Return the [x, y] coordinate for the center point of the cell that contains the specified text.  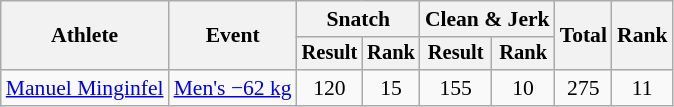
Clean & Jerk [488, 19]
Event [233, 36]
275 [584, 88]
155 [456, 88]
Total [584, 36]
Snatch [358, 19]
10 [524, 88]
15 [391, 88]
Manuel Minginfel [85, 88]
Athlete [85, 36]
120 [330, 88]
11 [642, 88]
Men's −62 kg [233, 88]
